From the cell containing the given text, extract its center point as (x, y) coordinate. 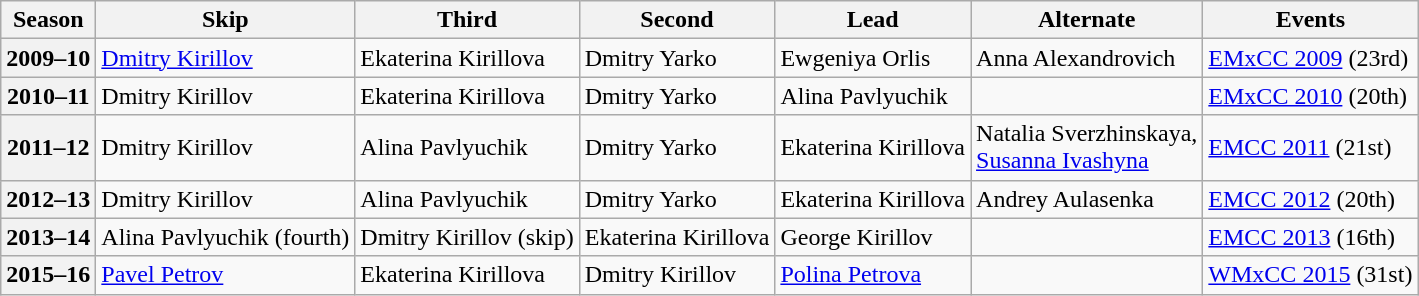
George Kirillov (873, 237)
Events (1310, 20)
Andrey Aulasenka (1087, 199)
2012–13 (48, 199)
WMxCC 2015 (31st) (1310, 275)
Anna Alexandrovich (1087, 58)
2013–14 (48, 237)
2009–10 (48, 58)
Lead (873, 20)
EMxCC 2010 (20th) (1310, 96)
EMCC 2011 (21st) (1310, 148)
Alternate (1087, 20)
Natalia Sverzhinskaya,Susanna Ivashyna (1087, 148)
2015–16 (48, 275)
Ewgeniya Orlis (873, 58)
EMCC 2012 (20th) (1310, 199)
Dmitry Kirillov (skip) (467, 237)
2010–11 (48, 96)
Season (48, 20)
Second (677, 20)
2011–12 (48, 148)
Skip (226, 20)
EMCC 2013 (16th) (1310, 237)
Alina Pavlyuchik (fourth) (226, 237)
EMxCC 2009 (23rd) (1310, 58)
Pavel Petrov (226, 275)
Third (467, 20)
Polina Petrova (873, 275)
